Determine the (x, y) coordinate at the center of the cell enclosing the given text.  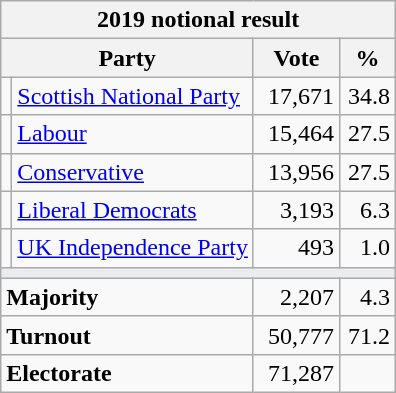
2019 notional result (198, 20)
6.3 (368, 210)
1.0 (368, 248)
13,956 (296, 172)
50,777 (296, 335)
3,193 (296, 210)
4.3 (368, 297)
71,287 (296, 373)
Electorate (128, 373)
% (368, 58)
Majority (128, 297)
UK Independence Party (133, 248)
Scottish National Party (133, 96)
2,207 (296, 297)
Vote (296, 58)
Liberal Democrats (133, 210)
Labour (133, 134)
Conservative (133, 172)
34.8 (368, 96)
71.2 (368, 335)
493 (296, 248)
Turnout (128, 335)
15,464 (296, 134)
Party (128, 58)
17,671 (296, 96)
